Provide the (X, Y) coordinate of the cell's center where the given text is located.  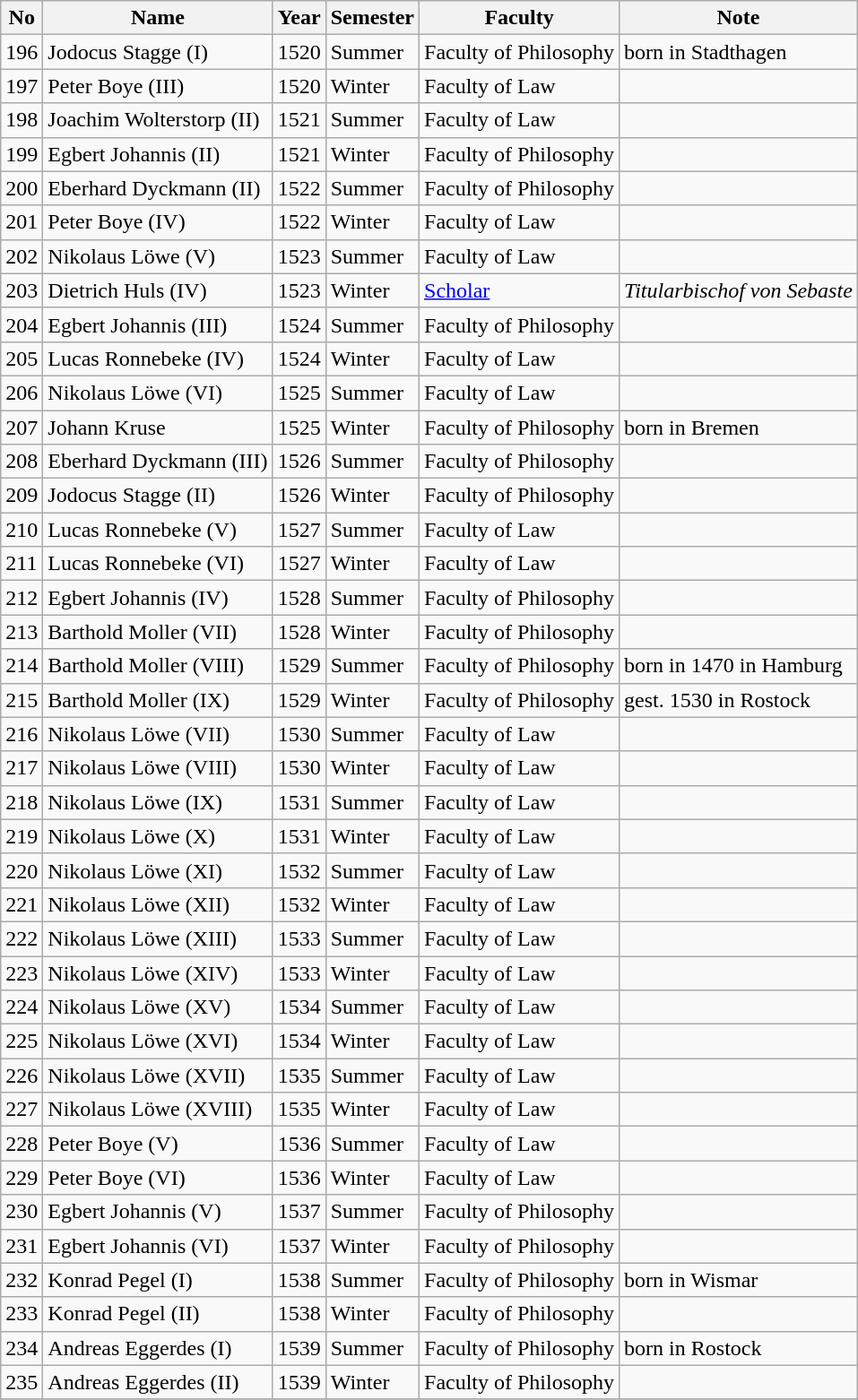
Titularbischof von Sebaste (739, 290)
217 (22, 768)
198 (22, 120)
Nikolaus Löwe (XVIII) (158, 1110)
Peter Boye (VI) (158, 1178)
228 (22, 1144)
205 (22, 359)
204 (22, 324)
Nikolaus Löwe (X) (158, 836)
Lucas Ronnebeke (VI) (158, 564)
220 (22, 870)
223 (22, 972)
209 (22, 496)
Lucas Ronnebeke (V) (158, 530)
Konrad Pegel (II) (158, 1314)
221 (22, 904)
Peter Boye (V) (158, 1144)
gest. 1530 in Rostock (739, 700)
Name (158, 18)
218 (22, 802)
Nikolaus Löwe (VI) (158, 393)
199 (22, 154)
Nikolaus Löwe (XIII) (158, 938)
Barthold Moller (IX) (158, 700)
208 (22, 462)
224 (22, 1007)
Peter Boye (IV) (158, 222)
Note (739, 18)
203 (22, 290)
born in Stadthagen (739, 52)
Egbert Johannis (VI) (158, 1246)
211 (22, 564)
Andreas Eggerdes (II) (158, 1382)
215 (22, 700)
201 (22, 222)
Year (299, 18)
216 (22, 734)
231 (22, 1246)
Andreas Eggerdes (I) (158, 1348)
Faculty (520, 18)
born in Rostock (739, 1348)
196 (22, 52)
214 (22, 666)
197 (22, 86)
219 (22, 836)
born in Wismar (739, 1280)
Egbert Johannis (III) (158, 324)
202 (22, 256)
Eberhard Dyckmann (II) (158, 188)
230 (22, 1212)
233 (22, 1314)
227 (22, 1110)
born in 1470 in Hamburg (739, 666)
Nikolaus Löwe (V) (158, 256)
235 (22, 1382)
Semester (372, 18)
210 (22, 530)
Scholar (520, 290)
229 (22, 1178)
Joachim Wolterstorp (II) (158, 120)
207 (22, 428)
Lucas Ronnebeke (IV) (158, 359)
No (22, 18)
Nikolaus Löwe (XI) (158, 870)
Nikolaus Löwe (XVII) (158, 1076)
225 (22, 1041)
Jodocus Stagge (I) (158, 52)
Nikolaus Löwe (IX) (158, 802)
222 (22, 938)
Egbert Johannis (II) (158, 154)
Eberhard Dyckmann (III) (158, 462)
Egbert Johannis (IV) (158, 598)
born in Bremen (739, 428)
Peter Boye (III) (158, 86)
Egbert Johannis (V) (158, 1212)
Nikolaus Löwe (XV) (158, 1007)
Nikolaus Löwe (XII) (158, 904)
206 (22, 393)
Nikolaus Löwe (XVI) (158, 1041)
226 (22, 1076)
Nikolaus Löwe (XIV) (158, 972)
Jodocus Stagge (II) (158, 496)
212 (22, 598)
Konrad Pegel (I) (158, 1280)
Nikolaus Löwe (VIII) (158, 768)
213 (22, 632)
234 (22, 1348)
Nikolaus Löwe (VII) (158, 734)
Johann Kruse (158, 428)
Dietrich Huls (IV) (158, 290)
Barthold Moller (VII) (158, 632)
200 (22, 188)
Barthold Moller (VIII) (158, 666)
232 (22, 1280)
